Find where the given text appears and provide that cell's center as [X, Y] coordinate. 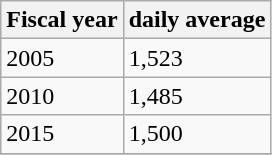
2010 [62, 96]
2005 [62, 58]
Fiscal year [62, 20]
1,523 [197, 58]
1,485 [197, 96]
2015 [62, 134]
1,500 [197, 134]
daily average [197, 20]
